Determine the (X, Y) coordinate at the center of the cell enclosing the given text.  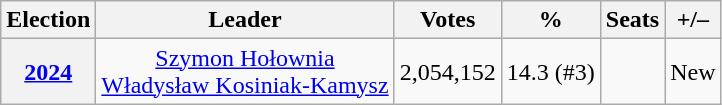
% (550, 20)
2024 (48, 72)
Seats (632, 20)
New (693, 72)
Votes (448, 20)
+/– (693, 20)
Election (48, 20)
Szymon HołowniaWładysław Kosiniak-Kamysz (245, 72)
2,054,152 (448, 72)
Leader (245, 20)
14.3 (#3) (550, 72)
